Capture the cell that displays the provided text and extract its [X, Y] central coordinate. 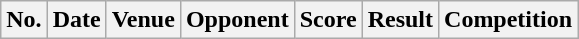
Result [400, 20]
Score [328, 20]
Competition [508, 20]
Date [76, 20]
Opponent [237, 20]
Venue [143, 20]
No. [24, 20]
